Search for the cell housing the specified text and yield its [x, y] center coordinate. 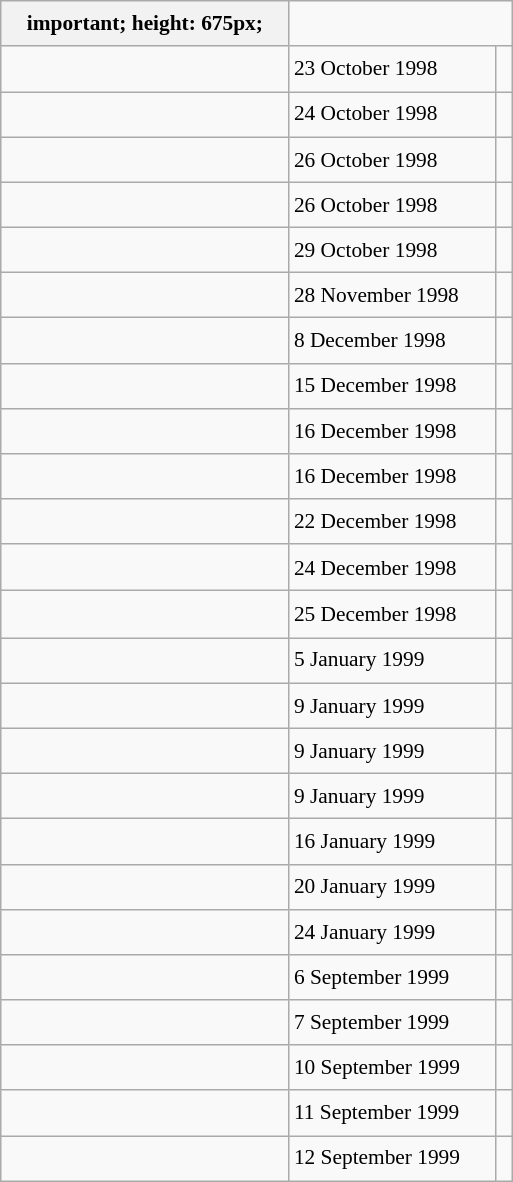
5 January 1999 [392, 660]
7 September 1999 [392, 1022]
15 December 1998 [392, 386]
25 December 1998 [392, 614]
28 November 1998 [392, 296]
8 December 1998 [392, 340]
23 October 1998 [392, 68]
10 September 1999 [392, 1068]
24 October 1998 [392, 114]
11 September 1999 [392, 1112]
6 September 1999 [392, 978]
16 January 1999 [392, 842]
20 January 1999 [392, 886]
29 October 1998 [392, 250]
24 January 1999 [392, 932]
12 September 1999 [392, 1158]
24 December 1998 [392, 568]
22 December 1998 [392, 522]
important; height: 675px; [145, 24]
